Return the [x, y] coordinate for the center point of the cell that contains the specified text.  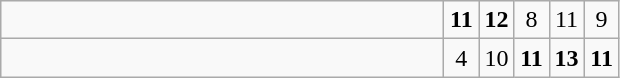
4 [462, 58]
10 [496, 58]
9 [602, 20]
12 [496, 20]
13 [566, 58]
8 [532, 20]
